Search for the cell housing the specified text and yield its (x, y) center coordinate. 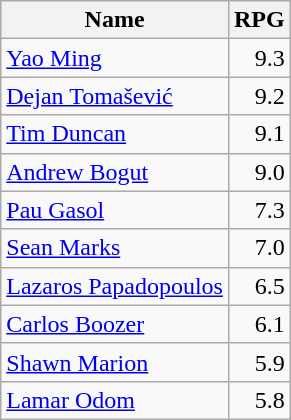
Yao Ming (115, 58)
Pau Gasol (115, 210)
7.3 (259, 210)
Carlos Boozer (115, 324)
9.1 (259, 134)
Tim Duncan (115, 134)
7.0 (259, 248)
Name (115, 20)
9.2 (259, 96)
Lamar Odom (115, 400)
Shawn Marion (115, 362)
6.5 (259, 286)
9.0 (259, 172)
RPG (259, 20)
9.3 (259, 58)
6.1 (259, 324)
Andrew Bogut (115, 172)
5.8 (259, 400)
Lazaros Papadopoulos (115, 286)
5.9 (259, 362)
Dejan Tomašević (115, 96)
Sean Marks (115, 248)
